Locate the cell with the specified text and output its [X, Y] center coordinate. 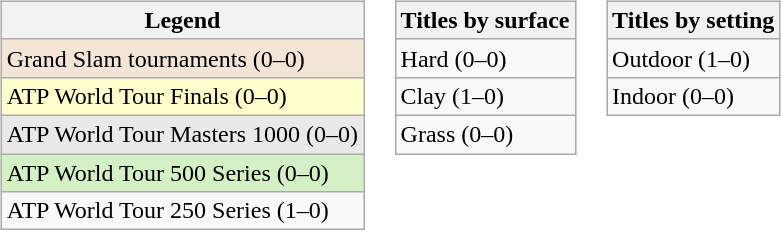
Titles by surface [485, 20]
ATP World Tour 500 Series (0–0) [182, 173]
Grass (0–0) [485, 134]
Hard (0–0) [485, 58]
ATP World Tour Finals (0–0) [182, 96]
Titles by setting [694, 20]
ATP World Tour 250 Series (1–0) [182, 211]
Outdoor (1–0) [694, 58]
Grand Slam tournaments (0–0) [182, 58]
ATP World Tour Masters 1000 (0–0) [182, 134]
Clay (1–0) [485, 96]
Indoor (0–0) [694, 96]
Legend [182, 20]
